Return the (x, y) coordinate for the center point of the cell that contains the specified text.  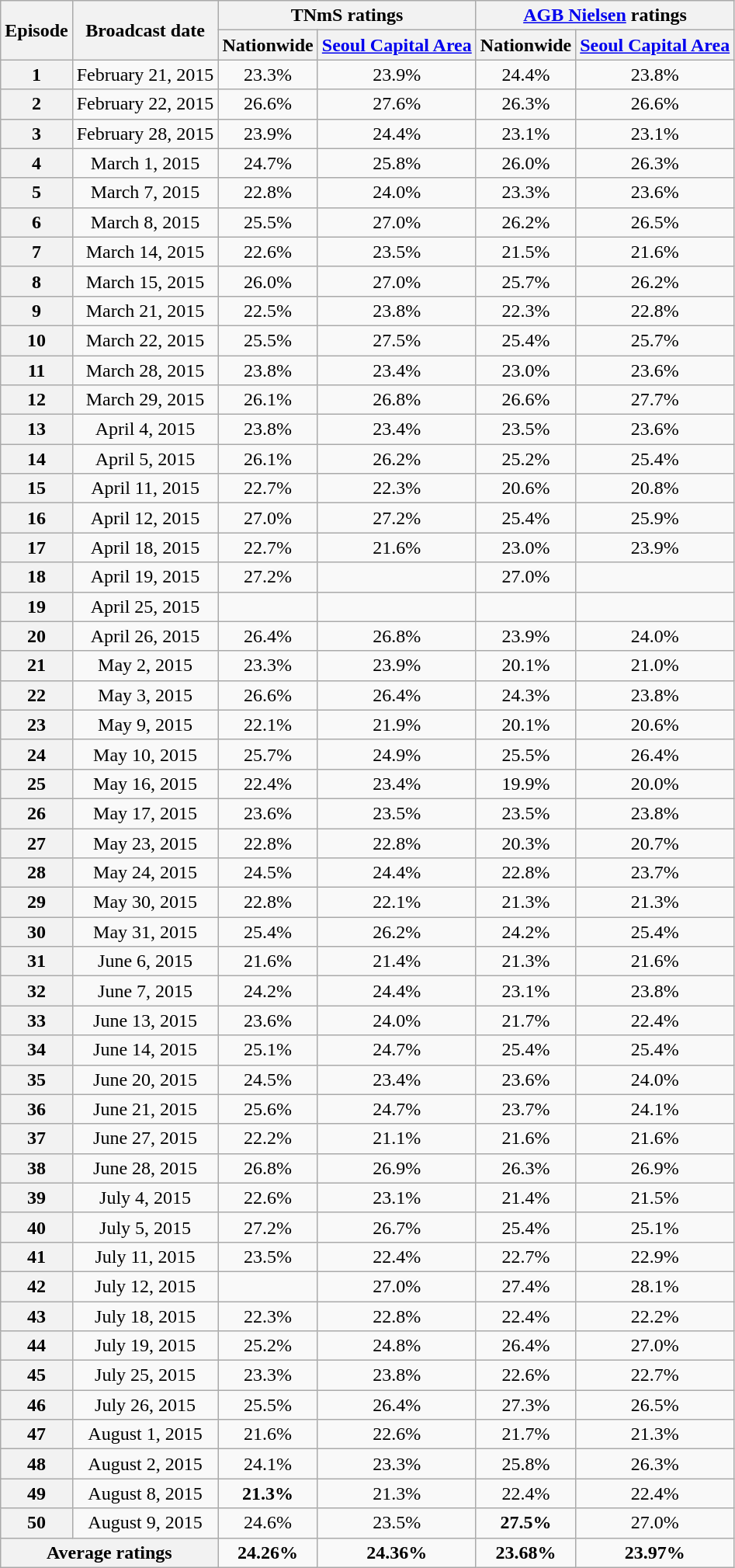
20.3% (525, 843)
25 (36, 784)
May 2, 2015 (145, 666)
February 28, 2015 (145, 134)
5 (36, 193)
February 22, 2015 (145, 104)
May 9, 2015 (145, 725)
April 26, 2015 (145, 636)
April 11, 2015 (145, 488)
February 21, 2015 (145, 75)
41 (36, 1257)
April 19, 2015 (145, 577)
8 (36, 281)
24.6% (268, 1523)
28.1% (655, 1286)
34 (36, 1050)
June 27, 2015 (145, 1139)
27.3% (525, 1405)
44 (36, 1346)
17 (36, 548)
48 (36, 1464)
March 1, 2015 (145, 163)
7 (36, 252)
April 5, 2015 (145, 459)
21.0% (655, 666)
10 (36, 340)
August 8, 2015 (145, 1493)
18 (36, 577)
21 (36, 666)
22.5% (268, 311)
August 9, 2015 (145, 1523)
40 (36, 1227)
May 3, 2015 (145, 695)
TNmS ratings (347, 16)
13 (36, 429)
50 (36, 1523)
June 6, 2015 (145, 961)
AGB Nielsen ratings (605, 16)
July 5, 2015 (145, 1227)
39 (36, 1198)
July 12, 2015 (145, 1286)
August 1, 2015 (145, 1434)
15 (36, 488)
24 (36, 754)
35 (36, 1080)
March 14, 2015 (145, 252)
Average ratings (109, 1552)
March 7, 2015 (145, 193)
April 4, 2015 (145, 429)
42 (36, 1286)
May 10, 2015 (145, 754)
33 (36, 1020)
21.1% (397, 1139)
25.6% (268, 1109)
April 12, 2015 (145, 518)
30 (36, 932)
July 11, 2015 (145, 1257)
26 (36, 813)
38 (36, 1168)
March 21, 2015 (145, 311)
23 (36, 725)
26.7% (397, 1227)
27.6% (397, 104)
Broadcast date (145, 30)
20.7% (655, 843)
43 (36, 1316)
June 20, 2015 (145, 1080)
May 30, 2015 (145, 902)
12 (36, 400)
March 8, 2015 (145, 222)
24.8% (397, 1346)
June 14, 2015 (145, 1050)
May 24, 2015 (145, 873)
14 (36, 459)
July 18, 2015 (145, 1316)
June 21, 2015 (145, 1109)
April 25, 2015 (145, 607)
June 13, 2015 (145, 1020)
March 15, 2015 (145, 281)
Episode (36, 30)
20.8% (655, 488)
24.3% (525, 695)
May 31, 2015 (145, 932)
21.9% (397, 725)
32 (36, 991)
46 (36, 1405)
July 4, 2015 (145, 1198)
45 (36, 1375)
July 19, 2015 (145, 1346)
27.4% (525, 1286)
22 (36, 695)
16 (36, 518)
47 (36, 1434)
1 (36, 75)
31 (36, 961)
24.26% (268, 1552)
March 22, 2015 (145, 340)
May 17, 2015 (145, 813)
July 26, 2015 (145, 1405)
24.9% (397, 754)
March 29, 2015 (145, 400)
23.68% (525, 1552)
36 (36, 1109)
May 16, 2015 (145, 784)
June 7, 2015 (145, 991)
6 (36, 222)
28 (36, 873)
11 (36, 370)
24.36% (397, 1552)
August 2, 2015 (145, 1464)
20.0% (655, 784)
37 (36, 1139)
19.9% (525, 784)
March 28, 2015 (145, 370)
May 23, 2015 (145, 843)
2 (36, 104)
25.9% (655, 518)
29 (36, 902)
July 25, 2015 (145, 1375)
April 18, 2015 (145, 548)
23.97% (655, 1552)
27 (36, 843)
22.9% (655, 1257)
27.7% (655, 400)
3 (36, 134)
June 28, 2015 (145, 1168)
4 (36, 163)
20 (36, 636)
49 (36, 1493)
9 (36, 311)
19 (36, 607)
